Output the [X, Y] coordinate of the center of the cell containing the given text.  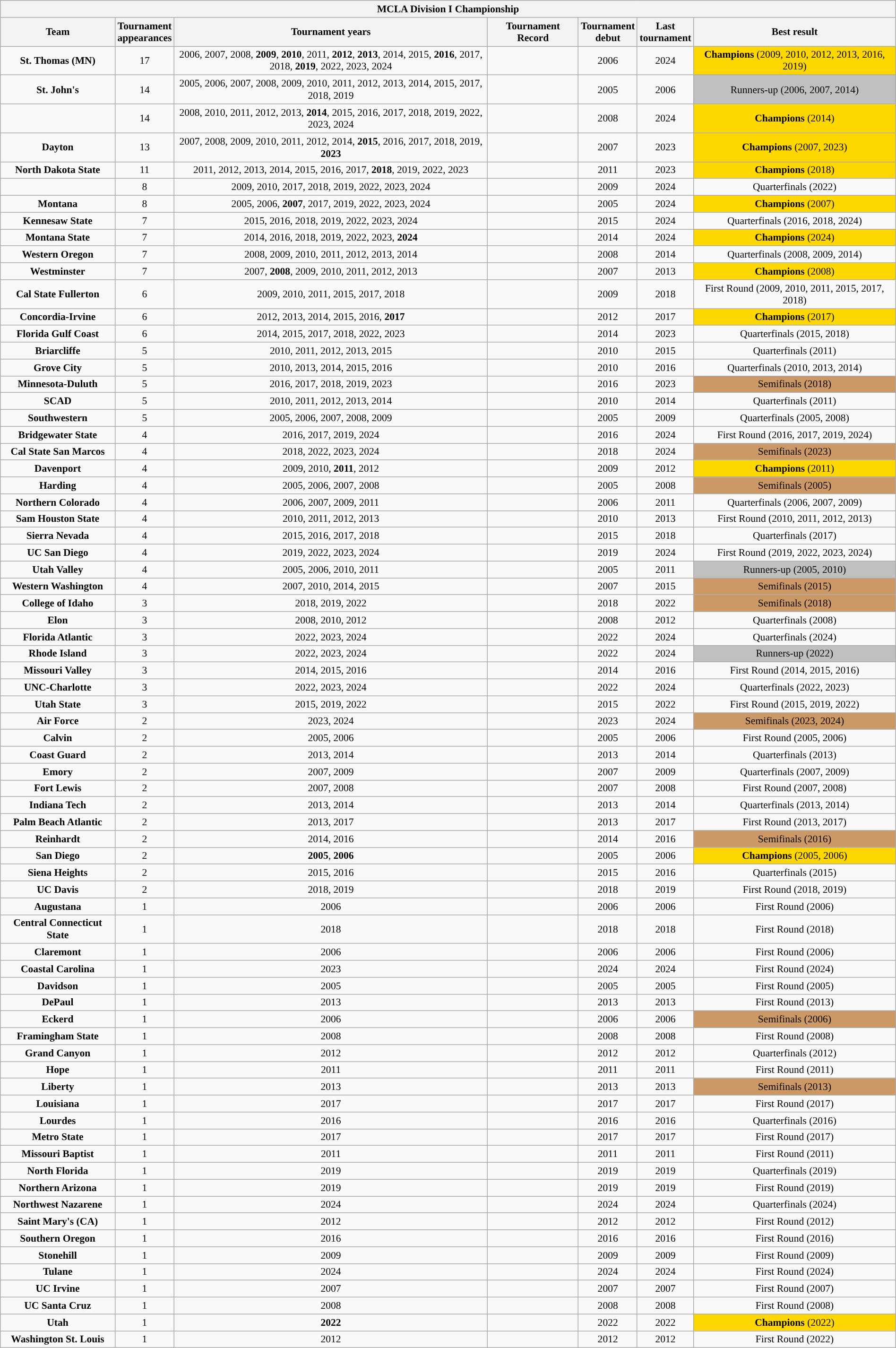
Framingham State [58, 1037]
Florida Atlantic [58, 637]
Davenport [58, 469]
Western Oregon [58, 255]
Semifinals (2023) [795, 452]
First Round (2013, 2017) [795, 822]
2016, 2017, 2018, 2019, 2023 [331, 384]
UC Davis [58, 890]
2005, 2006, 2007, 2008, 2009, 2010, 2011, 2012, 2013, 2014, 2015, 2017, 2018, 2019 [331, 90]
UC San Diego [58, 553]
2015, 2016, 2018, 2019, 2022, 2023, 2024 [331, 221]
First Round (2022) [795, 1339]
2015, 2016 [331, 873]
2014, 2015, 2016 [331, 671]
2018, 2019 [331, 890]
Utah Valley [58, 570]
Quarterfinals (2010, 2013, 2014) [795, 368]
2005, 2006, 2010, 2011 [331, 570]
UC Irvine [58, 1289]
North Dakota State [58, 170]
Quarterfinals (2006, 2007, 2009) [795, 502]
Quarterfinals (2022) [795, 187]
11 [145, 170]
2007, 2008, 2009, 2010, 2011, 2012, 2013 [331, 271]
St. Thomas (MN) [58, 60]
Champions (2011) [795, 469]
Quarterfinals (2013, 2014) [795, 805]
2010, 2011, 2012, 2013 [331, 519]
North Florida [58, 1171]
Stonehill [58, 1255]
2015, 2016, 2017, 2018 [331, 536]
Champions (2008) [795, 271]
Rhode Island [58, 654]
Northwest Nazarene [58, 1205]
Missouri Valley [58, 671]
Cal State Fullerton [58, 294]
2014, 2016 [331, 839]
2008, 2010, 2012 [331, 620]
Dayton [58, 147]
Tulane [58, 1272]
Semifinals (2006) [795, 1020]
Indiana Tech [58, 805]
2008, 2010, 2011, 2012, 2013, 2014, 2015, 2016, 2017, 2018, 2019, 2022, 2023, 2024 [331, 118]
2011, 2012, 2013, 2014, 2015, 2016, 2017, 2018, 2019, 2022, 2023 [331, 170]
Eckerd [58, 1020]
Semifinals (2016) [795, 839]
2010, 2011, 2012, 2013, 2014 [331, 401]
Grand Canyon [58, 1053]
Southwestern [58, 418]
First Round (2016, 2017, 2019, 2024) [795, 435]
Emory [58, 772]
Semifinals (2015) [795, 587]
St. John's [58, 90]
SCAD [58, 401]
First Round (2019, 2022, 2023, 2024) [795, 553]
Bridgewater State [58, 435]
Metro State [58, 1137]
UNC-Charlotte [58, 688]
2005, 2006, 2007, 2017, 2019, 2022, 2023, 2024 [331, 204]
Reinhardt [58, 839]
Semifinals (2005) [795, 485]
Claremont [58, 952]
Best result [795, 32]
Utah [58, 1322]
College of Idaho [58, 604]
San Diego [58, 856]
Quarterfinals (2019) [795, 1171]
Fort Lewis [58, 788]
2010, 2011, 2012, 2013, 2015 [331, 351]
First Round (2007, 2008) [795, 788]
2014, 2015, 2017, 2018, 2022, 2023 [331, 334]
First Round (2013) [795, 1002]
First Round (2005) [795, 986]
Sierra Nevada [58, 536]
Semifinals (2013) [795, 1087]
DePaul [58, 1002]
Runners-up (2005, 2010) [795, 570]
2005, 2006, 2007, 2008 [331, 485]
Central Connecticut State [58, 929]
Air Force [58, 721]
Champions (2005, 2006) [795, 856]
Team [58, 32]
Quarterfinals (2016, 2018, 2024) [795, 221]
Quarterfinals (2017) [795, 536]
Tournament appearances [145, 32]
First Round (2014, 2015, 2016) [795, 671]
Champions (2017) [795, 317]
Coastal Carolina [58, 969]
Quarterfinals (2015) [795, 873]
First Round (2016) [795, 1238]
Kennesaw State [58, 221]
First Round (2018, 2019) [795, 890]
2016, 2017, 2019, 2024 [331, 435]
First Round (2015, 2019, 2022) [795, 704]
2007, 2010, 2014, 2015 [331, 587]
13 [145, 147]
2006, 2007, 2009, 2011 [331, 502]
2007, 2008, 2009, 2010, 2011, 2012, 2014, 2015, 2016, 2017, 2018, 2019, 2023 [331, 147]
Louisiana [58, 1104]
Davidson [58, 986]
Northern Colorado [58, 502]
Last tournament [665, 32]
MCLA Division I Championship [448, 9]
Quarterfinals (2008) [795, 620]
2014, 2016, 2018, 2019, 2022, 2023, 2024 [331, 238]
Northern Arizona [58, 1188]
2009, 2010, 2017, 2018, 2019, 2022, 2023, 2024 [331, 187]
2008, 2009, 2010, 2011, 2012, 2013, 2014 [331, 255]
First Round (2012) [795, 1222]
Tournament debut [608, 32]
First Round (2018) [795, 929]
Champions (2007, 2023) [795, 147]
Westminster [58, 271]
Champions (2009, 2010, 2012, 2013, 2016, 2019) [795, 60]
2013, 2017 [331, 822]
2006, 2007, 2008, 2009, 2010, 2011, 2012, 2013, 2014, 2015, 2016, 2017, 2018, 2019, 2022, 2023, 2024 [331, 60]
Southern Oregon [58, 1238]
Hope [58, 1070]
First Round (2010, 2011, 2012, 2013) [795, 519]
Concordia-Irvine [58, 317]
Runners-up (2022) [795, 654]
Grove City [58, 368]
2010, 2013, 2014, 2015, 2016 [331, 368]
Quarterfinals (2012) [795, 1053]
Lourdes [58, 1121]
Elon [58, 620]
Champions (2007) [795, 204]
Harding [58, 485]
2009, 2010, 2011, 2015, 2017, 2018 [331, 294]
2023, 2024 [331, 721]
2015, 2019, 2022 [331, 704]
Minnesota-Duluth [58, 384]
2005, 2006, 2007, 2008, 2009 [331, 418]
Coast Guard [58, 755]
Washington St. Louis [58, 1339]
Cal State San Marcos [58, 452]
Missouri Baptist [58, 1154]
Quarterfinals (2007, 2009) [795, 772]
UC Santa Cruz [58, 1306]
Liberty [58, 1087]
Briarcliffe [58, 351]
Montana State [58, 238]
First Round (2019) [795, 1188]
Palm Beach Atlantic [58, 822]
2012, 2013, 2014, 2015, 2016, 2017 [331, 317]
Saint Mary's (CA) [58, 1222]
Calvin [58, 738]
Quarterfinals (2022, 2023) [795, 688]
Siena Heights [58, 873]
Quarterfinals (2008, 2009, 2014) [795, 255]
Western Washington [58, 587]
Tournament Record [533, 32]
2019, 2022, 2023, 2024 [331, 553]
Champions (2018) [795, 170]
2009, 2010, 2011, 2012 [331, 469]
Champions (2024) [795, 238]
Champions (2022) [795, 1322]
Utah State [58, 704]
Montana [58, 204]
2007, 2008 [331, 788]
Tournament years [331, 32]
Sam Houston State [58, 519]
Quarterfinals (2015, 2018) [795, 334]
First Round (2007) [795, 1289]
Quarterfinals (2005, 2008) [795, 418]
Quarterfinals (2013) [795, 755]
Florida Gulf Coast [58, 334]
Augustana [58, 907]
Semifinals (2023, 2024) [795, 721]
2007, 2009 [331, 772]
2018, 2022, 2023, 2024 [331, 452]
Quarterfinals (2016) [795, 1121]
First Round (2005, 2006) [795, 738]
Runners-up (2006, 2007, 2014) [795, 90]
2018, 2019, 2022 [331, 604]
First Round (2009) [795, 1255]
First Round (2009, 2010, 2011, 2015, 2017, 2018) [795, 294]
Champions (2014) [795, 118]
17 [145, 60]
